Detect which cell encompasses the target text, then output its [X, Y] center coordinate. 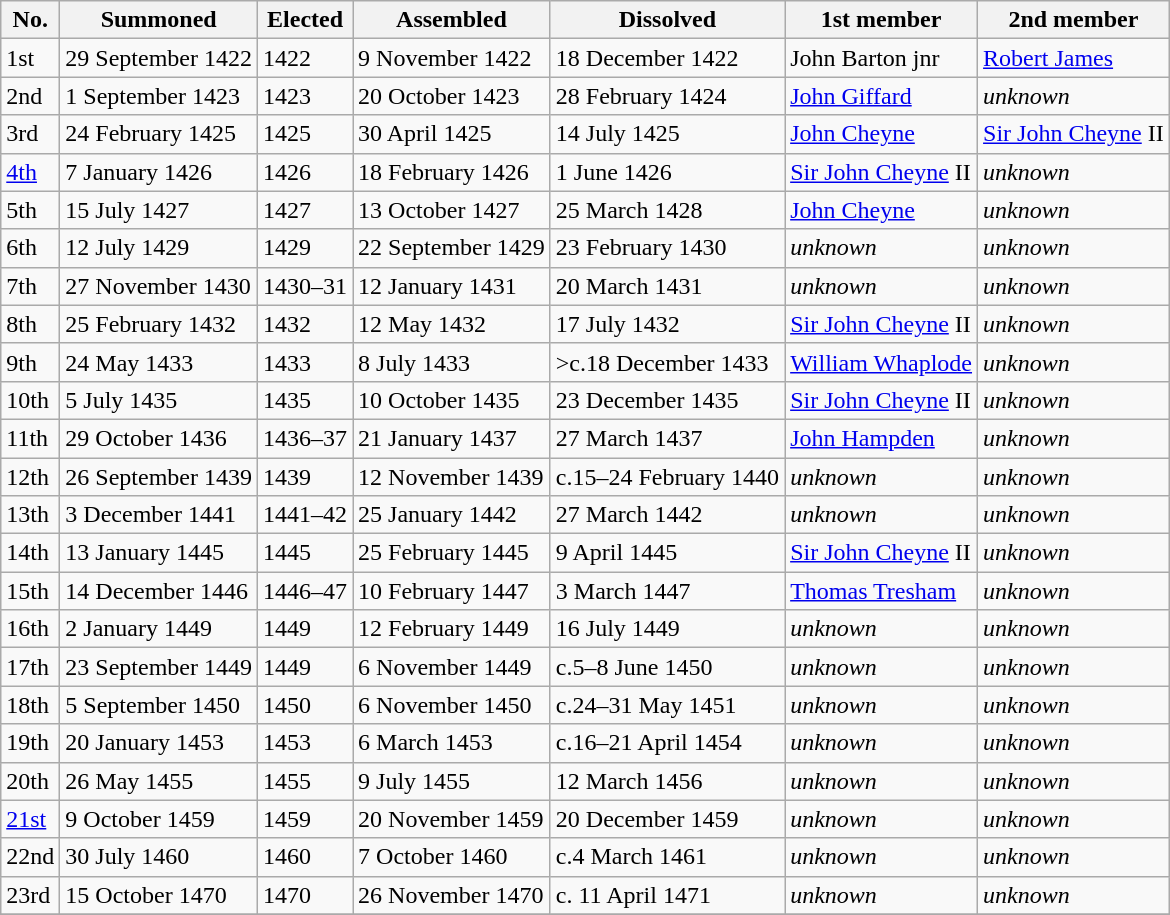
17th [30, 667]
12 July 1429 [159, 248]
25 February 1445 [452, 553]
9 November 1422 [452, 58]
9th [30, 362]
11th [30, 438]
20 March 1431 [667, 286]
10 February 1447 [452, 591]
19th [30, 743]
28 February 1424 [667, 96]
27 March 1437 [667, 438]
1441–42 [306, 515]
1 September 1423 [159, 96]
Assembled [452, 20]
21 January 1437 [452, 438]
20th [30, 781]
15 October 1470 [159, 895]
26 September 1439 [159, 477]
9 July 1455 [452, 781]
1436–37 [306, 438]
1st member [882, 20]
3 March 1447 [667, 591]
5th [30, 210]
22nd [30, 857]
1435 [306, 400]
12 March 1456 [667, 781]
c.4 March 1461 [667, 857]
2 January 1449 [159, 629]
Thomas Tresham [882, 591]
12 May 1432 [452, 324]
1430–31 [306, 286]
2nd member [1074, 20]
John Barton jnr [882, 58]
1453 [306, 743]
13 October 1427 [452, 210]
Summoned [159, 20]
1432 [306, 324]
c.16–21 April 1454 [667, 743]
1433 [306, 362]
21st [30, 819]
Elected [306, 20]
30 April 1425 [452, 134]
13th [30, 515]
1455 [306, 781]
Robert James [1074, 58]
18 February 1426 [452, 172]
1439 [306, 477]
7th [30, 286]
20 October 1423 [452, 96]
22 September 1429 [452, 248]
3rd [30, 134]
15th [30, 591]
25 March 1428 [667, 210]
c.15–24 February 1440 [667, 477]
30 July 1460 [159, 857]
15 July 1427 [159, 210]
29 September 1422 [159, 58]
3 December 1441 [159, 515]
18 December 1422 [667, 58]
10th [30, 400]
Dissolved [667, 20]
9 October 1459 [159, 819]
1450 [306, 705]
1 June 1426 [667, 172]
20 January 1453 [159, 743]
William Whaplode [882, 362]
17 July 1432 [667, 324]
23rd [30, 895]
29 October 1436 [159, 438]
8 July 1433 [452, 362]
26 November 1470 [452, 895]
20 December 1459 [667, 819]
c.5–8 June 1450 [667, 667]
23 September 1449 [159, 667]
18th [30, 705]
7 January 1426 [159, 172]
1422 [306, 58]
1425 [306, 134]
12 November 1439 [452, 477]
>c.18 December 1433 [667, 362]
1st [30, 58]
1446–47 [306, 591]
12 February 1449 [452, 629]
4th [30, 172]
7 October 1460 [452, 857]
23 February 1430 [667, 248]
16 July 1449 [667, 629]
1423 [306, 96]
8th [30, 324]
23 December 1435 [667, 400]
5 September 1450 [159, 705]
24 May 1433 [159, 362]
John Giffard [882, 96]
12 January 1431 [452, 286]
No. [30, 20]
6 November 1449 [452, 667]
13 January 1445 [159, 553]
1470 [306, 895]
16th [30, 629]
27 November 1430 [159, 286]
26 May 1455 [159, 781]
6 March 1453 [452, 743]
c. 11 April 1471 [667, 895]
1426 [306, 172]
1459 [306, 819]
27 March 1442 [667, 515]
12th [30, 477]
6 November 1450 [452, 705]
1429 [306, 248]
9 April 1445 [667, 553]
24 February 1425 [159, 134]
2nd [30, 96]
6th [30, 248]
5 July 1435 [159, 400]
14 July 1425 [667, 134]
25 February 1432 [159, 324]
John Hampden [882, 438]
10 October 1435 [452, 400]
20 November 1459 [452, 819]
1445 [306, 553]
c.24–31 May 1451 [667, 705]
14 December 1446 [159, 591]
1427 [306, 210]
25 January 1442 [452, 515]
14th [30, 553]
1460 [306, 857]
